For the text-containing cell, return its midpoint in (X, Y) coordinate format. 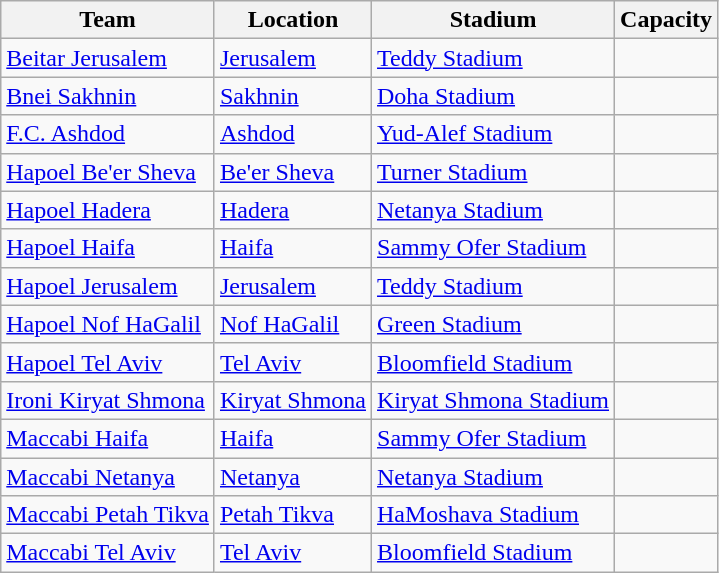
Yud-Alef Stadium (494, 134)
Ashdod (292, 134)
Maccabi Haifa (108, 438)
Beitar Jerusalem (108, 58)
Kiryat Shmona Stadium (494, 400)
Nof HaGalil (292, 324)
Petah Tikva (292, 515)
Be'er Sheva (292, 172)
Hapoel Be'er Sheva (108, 172)
Hadera (292, 210)
Turner Stadium (494, 172)
Maccabi Petah Tikva (108, 515)
F.C. Ashdod (108, 134)
Kiryat Shmona (292, 400)
Netanya (292, 477)
Sakhnin (292, 96)
Bnei Sakhnin (108, 96)
Stadium (494, 20)
Doha Stadium (494, 96)
Hapoel Tel Aviv (108, 362)
HaMoshava Stadium (494, 515)
Team (108, 20)
Ironi Kiryat Shmona (108, 400)
Hapoel Jerusalem (108, 286)
Location (292, 20)
Capacity (666, 20)
Hapoel Haifa (108, 248)
Maccabi Tel Aviv (108, 553)
Maccabi Netanya (108, 477)
Hapoel Hadera (108, 210)
Green Stadium (494, 324)
Hapoel Nof HaGalil (108, 324)
